Detect which cell encompasses the target text, then output its [X, Y] center coordinate. 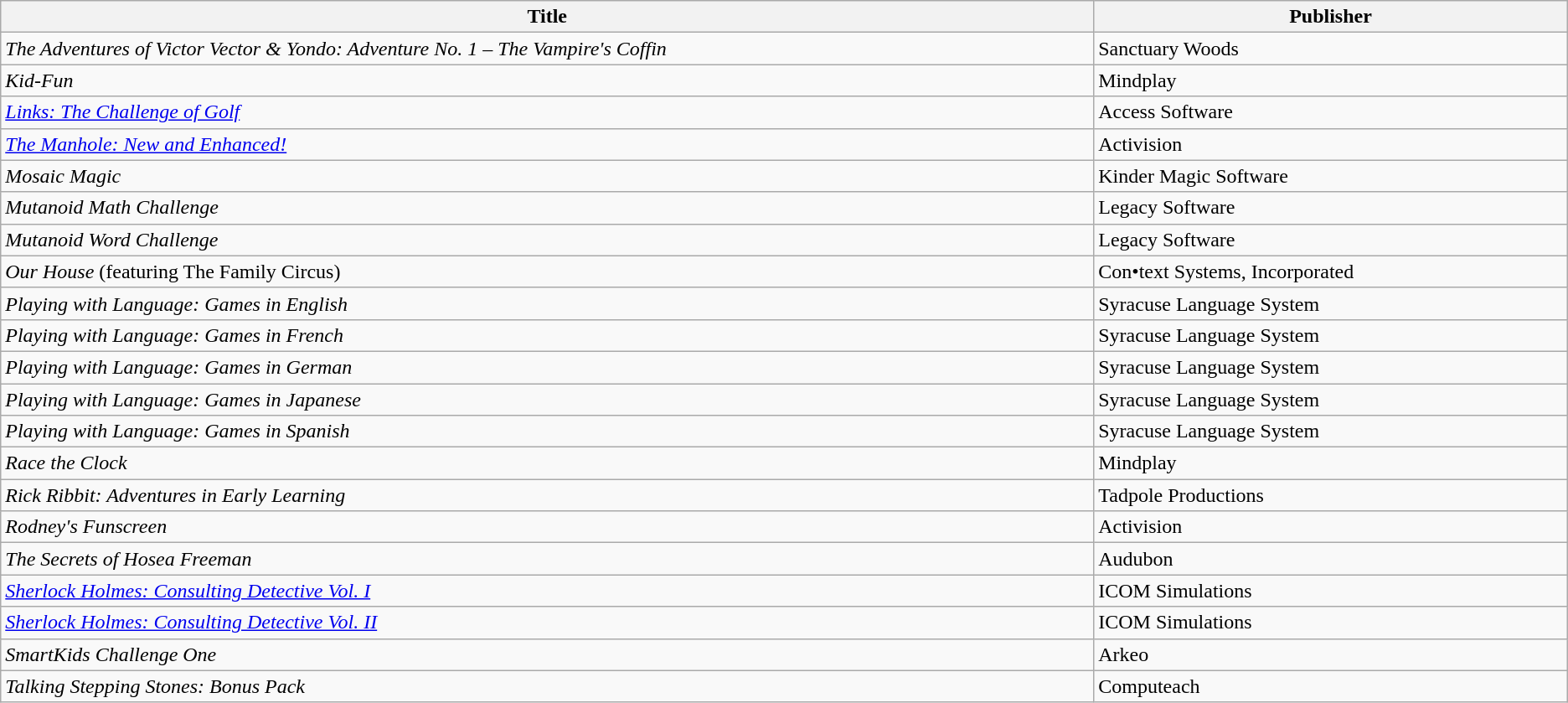
Mutanoid Word Challenge [548, 240]
Access Software [1331, 112]
Sherlock Holmes: Consulting Detective Vol. II [548, 623]
Computeach [1331, 686]
Playing with Language: Games in Japanese [548, 400]
Audubon [1331, 559]
Rick Ribbit: Adventures in Early Learning [548, 495]
Sherlock Holmes: Consulting Detective Vol. I [548, 591]
Title [548, 17]
Tadpole Productions [1331, 495]
Talking Stepping Stones: Bonus Pack [548, 686]
Publisher [1331, 17]
The Secrets of Hosea Freeman [548, 559]
Race the Clock [548, 463]
Sanctuary Woods [1331, 49]
SmartKids Challenge One [548, 654]
Con•text Systems, Incorporated [1331, 271]
Playing with Language: Games in English [548, 303]
Kinder Magic Software [1331, 176]
Playing with Language: Games in Spanish [548, 432]
Rodney's Funscreen [548, 527]
Kid-Fun [548, 80]
The Adventures of Victor Vector & Yondo: Adventure No. 1 – The Vampire's Coffin [548, 49]
Playing with Language: Games in German [548, 367]
Our House (featuring The Family Circus) [548, 271]
Links: The Challenge of Golf [548, 112]
Mutanoid Math Challenge [548, 208]
Playing with Language: Games in French [548, 335]
Mosaic Magic [548, 176]
The Manhole: New and Enhanced! [548, 144]
Arkeo [1331, 654]
